Find where the given text appears and provide that cell's center as [x, y] coordinate. 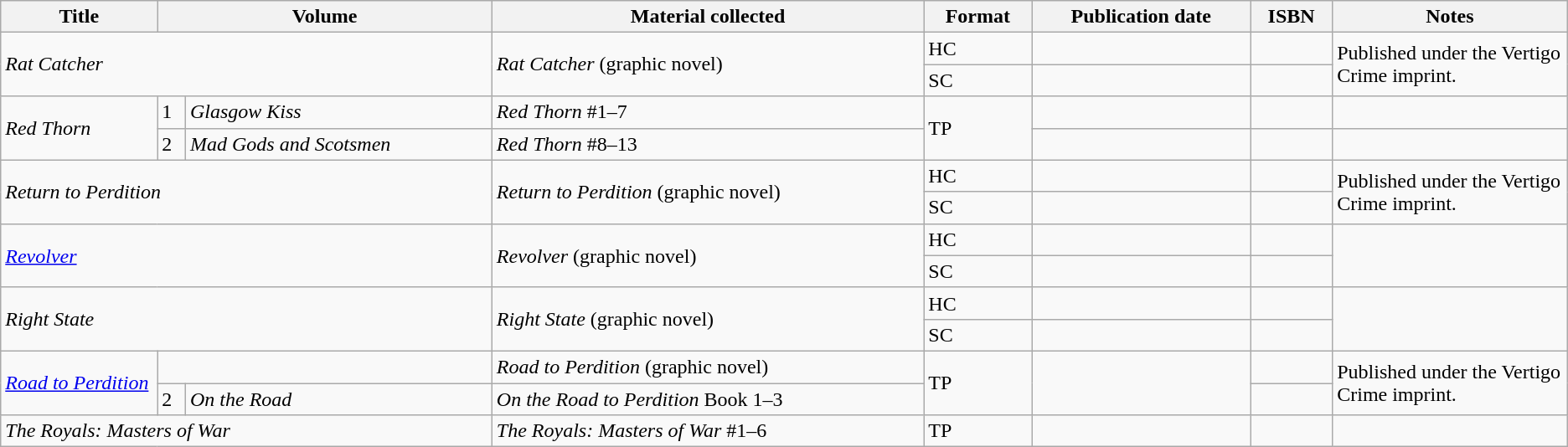
Volume [325, 17]
Title [79, 17]
Red Thorn [79, 128]
Rat Catcher (graphic novel) [708, 64]
Right State (graphic novel) [708, 319]
Glasgow Kiss [338, 112]
Revolver [246, 255]
Rat Catcher [246, 64]
On the Road to Perdition Book 1–3 [708, 399]
Notes [1451, 17]
ISBN [1292, 17]
1 [172, 112]
Right State [246, 319]
The Royals: Masters of War #1–6 [708, 431]
Return to Perdition [246, 192]
Road to Perdition [79, 383]
Material collected [708, 17]
Red Thorn #8–13 [708, 144]
Publication date [1141, 17]
The Royals: Masters of War [246, 431]
Mad Gods and Scotsmen [338, 144]
On the Road [338, 399]
Road to Perdition (graphic novel) [708, 367]
Format [978, 17]
Return to Perdition (graphic novel) [708, 192]
Red Thorn #1–7 [708, 112]
Revolver (graphic novel) [708, 255]
